Extract the [X, Y] coordinate from the center of the cell holding the provided text.  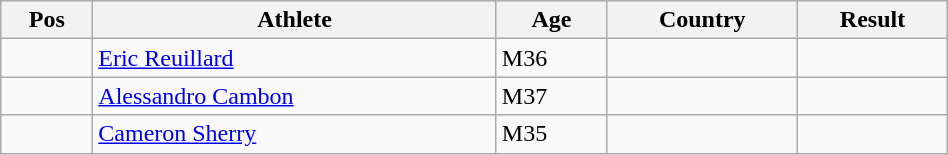
Eric Reuillard [295, 58]
Athlete [295, 20]
M37 [551, 96]
Alessandro Cambon [295, 96]
M36 [551, 58]
M35 [551, 134]
Age [551, 20]
Result [872, 20]
Cameron Sherry [295, 134]
Country [702, 20]
Pos [47, 20]
